Capture the cell that displays the provided text and extract its (x, y) central coordinate. 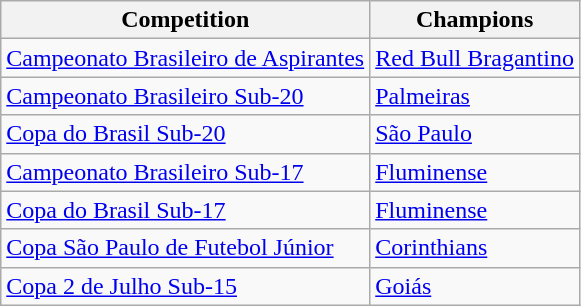
Goiás (475, 286)
Red Bull Bragantino (475, 58)
Campeonato Brasileiro Sub-17 (186, 172)
Copa do Brasil Sub-20 (186, 134)
Campeonato Brasileiro Sub-20 (186, 96)
São Paulo (475, 134)
Corinthians (475, 248)
Palmeiras (475, 96)
Copa 2 de Julho Sub-15 (186, 286)
Campeonato Brasileiro de Aspirantes (186, 58)
Competition (186, 20)
Copa do Brasil Sub-17 (186, 210)
Champions (475, 20)
Copa São Paulo de Futebol Júnior (186, 248)
